From the cell containing the given text, extract its center point as (x, y) coordinate. 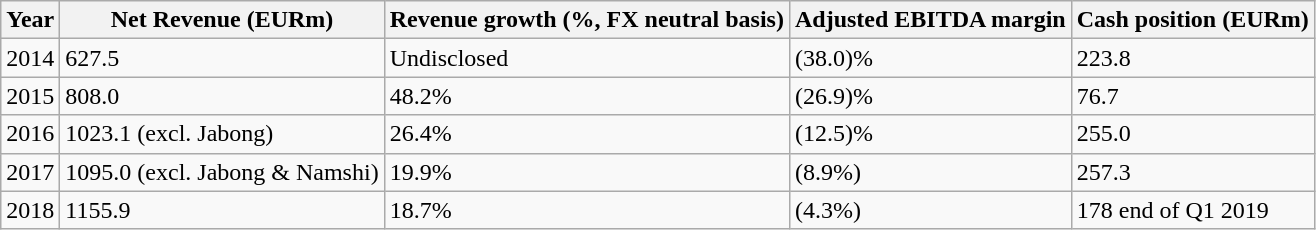
Year (30, 20)
255.0 (1192, 134)
Adjusted EBITDA margin (930, 20)
(8.9%) (930, 172)
19.9% (586, 172)
178 end of Q1 2019 (1192, 210)
48.2% (586, 96)
(26.9)% (930, 96)
257.3 (1192, 172)
2014 (30, 58)
1023.1 (excl. Jabong) (222, 134)
76.7 (1192, 96)
(38.0)% (930, 58)
Cash position (EURm) (1192, 20)
627.5 (222, 58)
26.4% (586, 134)
2017 (30, 172)
Net Revenue (EURm) (222, 20)
808.0 (222, 96)
Revenue growth (%, FX neutral basis) (586, 20)
1155.9 (222, 210)
(12.5)% (930, 134)
223.8 (1192, 58)
Undisclosed (586, 58)
1095.0 (excl. Jabong & Namshi) (222, 172)
2018 (30, 210)
2015 (30, 96)
(4.3%) (930, 210)
2016 (30, 134)
18.7% (586, 210)
